Detect which cell encompasses the target text, then output its [X, Y] center coordinate. 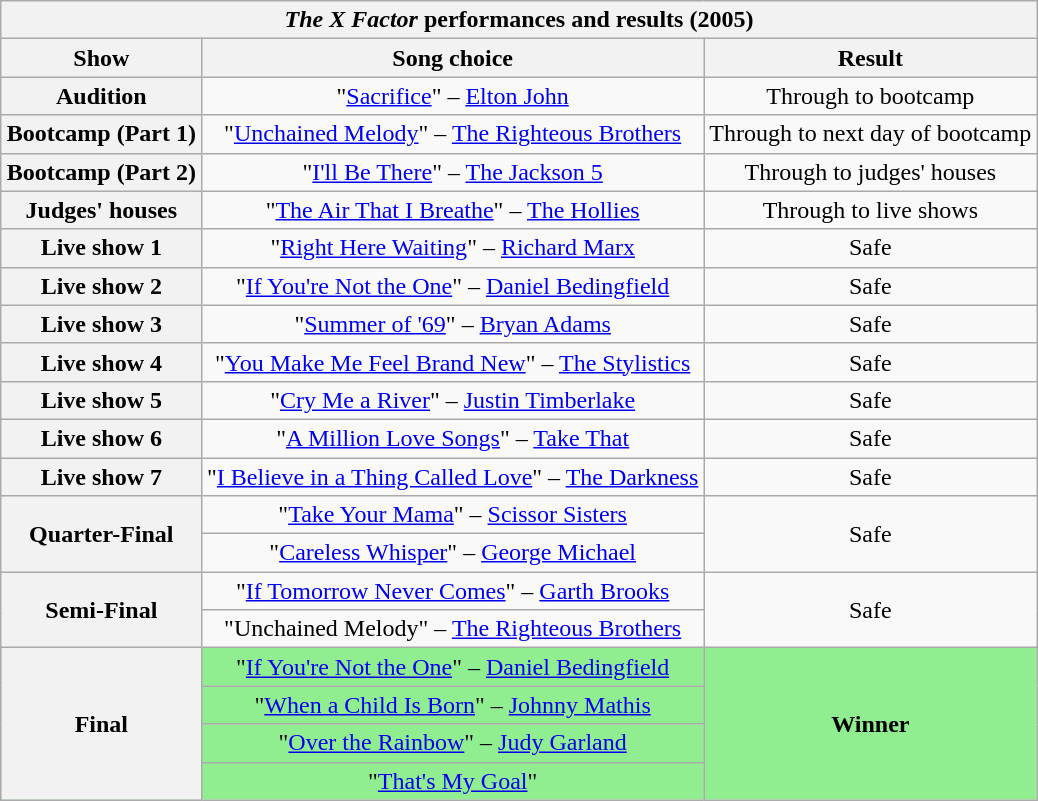
"I Believe in a Thing Called Love" – The Darkness [452, 477]
Quarter-Final [101, 534]
Audition [101, 96]
Song choice [452, 58]
Final [101, 724]
"That's My Goal" [452, 781]
Live show 2 [101, 286]
Through to live shows [870, 210]
"Sacrifice" – Elton John [452, 96]
"Summer of '69" – Bryan Adams [452, 324]
"Careless Whisper" – George Michael [452, 553]
Live show 6 [101, 438]
Semi-Final [101, 610]
Through to next day of bootcamp [870, 134]
Live show 3 [101, 324]
Live show 7 [101, 477]
"You Make Me Feel Brand New" – The Stylistics [452, 362]
The X Factor performances and results (2005) [519, 20]
Live show 4 [101, 362]
Through to judges' houses [870, 172]
"The Air That I Breathe" – The Hollies [452, 210]
"I'll Be There" – The Jackson 5 [452, 172]
Show [101, 58]
"When a Child Is Born" – Johnny Mathis [452, 705]
Result [870, 58]
Through to bootcamp [870, 96]
"Over the Rainbow" – Judy Garland [452, 743]
Bootcamp (Part 2) [101, 172]
"If Tomorrow Never Comes" – Garth Brooks [452, 591]
"Cry Me a River" – Justin Timberlake [452, 400]
Judges' houses [101, 210]
"A Million Love Songs" – Take That [452, 438]
"Take Your Mama" – Scissor Sisters [452, 515]
Live show 1 [101, 248]
Bootcamp (Part 1) [101, 134]
Live show 5 [101, 400]
Winner [870, 724]
"Right Here Waiting" – Richard Marx [452, 248]
